Locate the cell with the specified text and output its (x, y) center coordinate. 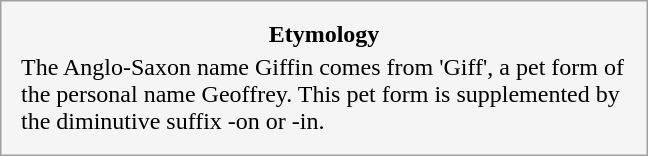
Etymology (324, 35)
